Pinpoint the cell where the given text exists, returning its [x, y] midpoint coordinate. 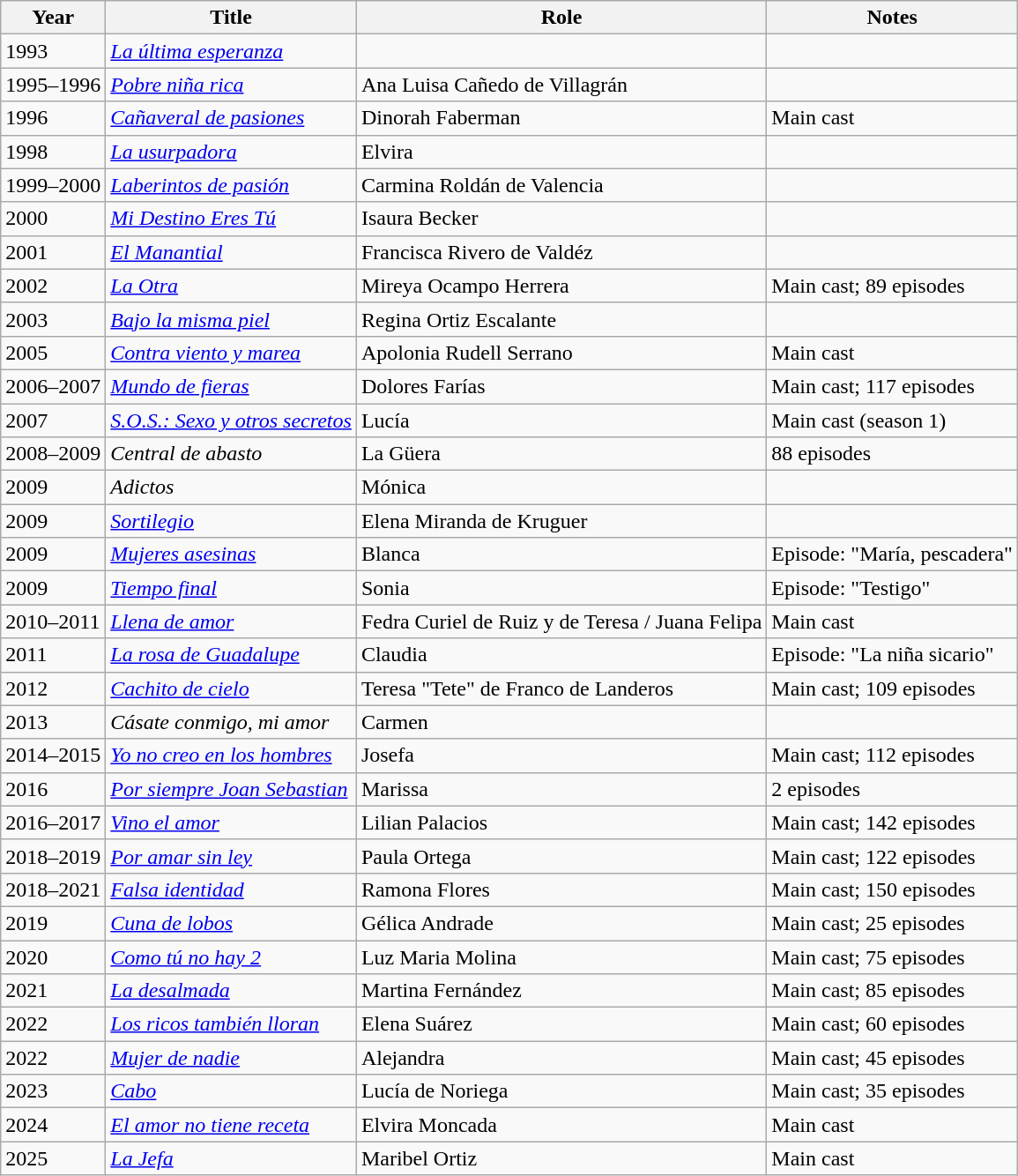
Sortilegio [231, 521]
1996 [53, 118]
2 episodes [892, 789]
2000 [53, 219]
Cabo [231, 1091]
Cachito de cielo [231, 688]
Vino el amor [231, 822]
1995–1996 [53, 85]
1999–2000 [53, 185]
Adictos [231, 488]
Llena de amor [231, 621]
Martina Fernández [561, 991]
Dolores Farías [561, 386]
Elena Suárez [561, 1024]
Main cast; 142 episodes [892, 822]
Tiempo final [231, 588]
Main cast; 117 episodes [892, 386]
Episode: "María, pescadera" [892, 555]
Mi Destino Eres Tú [231, 219]
Como tú no hay 2 [231, 956]
Carmen [561, 722]
Mireya Ocampo Herrera [561, 286]
Claudia [561, 655]
Cañaveral de pasiones [231, 118]
Episode: "Testigo" [892, 588]
Central de abasto [231, 454]
Main cast; 35 episodes [892, 1091]
Elvira Moncada [561, 1125]
La Jefa [231, 1158]
Notes [892, 18]
Teresa "Tete" de Franco de Landeros [561, 688]
Laberintos de pasión [231, 185]
S.O.S.: Sexo y otros secretos [231, 421]
Year [53, 18]
Apolonia Rudell Serrano [561, 353]
Main cast; 112 episodes [892, 755]
Los ricos también lloran [231, 1024]
Ramona Flores [561, 889]
Main cast; 60 episodes [892, 1024]
Paula Ortega [561, 856]
Por siempre Joan Sebastian [231, 789]
Title [231, 18]
1998 [53, 152]
Cuna de lobos [231, 923]
Main cast; 89 episodes [892, 286]
Alejandra [561, 1058]
2002 [53, 286]
Ana Luisa Cañedo de Villagrán [561, 85]
2005 [53, 353]
Elvira [561, 152]
2024 [53, 1125]
Main cast; 25 episodes [892, 923]
1993 [53, 51]
Mujeres asesinas [231, 555]
2011 [53, 655]
Maribel Ortiz [561, 1158]
Mónica [561, 488]
Lucía [561, 421]
2007 [53, 421]
Role [561, 18]
2016 [53, 789]
Main cast; 45 episodes [892, 1058]
La rosa de Guadalupe [231, 655]
La última esperanza [231, 51]
Main cast; 109 episodes [892, 688]
Main cast; 150 episodes [892, 889]
Bajo la misma piel [231, 319]
Main cast; 85 episodes [892, 991]
88 episodes [892, 454]
La Otra [231, 286]
Yo no creo en los hombres [231, 755]
2025 [53, 1158]
2003 [53, 319]
2016–2017 [53, 822]
2018–2019 [53, 856]
Francisca Rivero de Valdéz [561, 252]
Main cast; 122 episodes [892, 856]
La desalmada [231, 991]
Marissa [561, 789]
2021 [53, 991]
Por amar sin ley [231, 856]
2018–2021 [53, 889]
La Güera [561, 454]
Lilian Palacios [561, 822]
Contra viento y marea [231, 353]
2006–2007 [53, 386]
Episode: "La niña sicario" [892, 655]
Main cast; 75 episodes [892, 956]
Mujer de nadie [231, 1058]
2001 [53, 252]
2013 [53, 722]
Fedra Curiel de Ruiz y de Teresa / Juana Felipa [561, 621]
Main cast (season 1) [892, 421]
Luz Maria Molina [561, 956]
Sonia [561, 588]
2008–2009 [53, 454]
Cásate conmigo, mi amor [231, 722]
Dinorah Faberman [561, 118]
Blanca [561, 555]
Pobre niña rica [231, 85]
El amor no tiene receta [231, 1125]
Carmina Roldán de Valencia [561, 185]
2010–2011 [53, 621]
2014–2015 [53, 755]
El Manantial [231, 252]
Isaura Becker [561, 219]
2020 [53, 956]
Josefa [561, 755]
2019 [53, 923]
Mundo de fieras [231, 386]
Falsa identidad [231, 889]
Gélica Andrade [561, 923]
Lucía de Noriega [561, 1091]
2012 [53, 688]
La usurpadora [231, 152]
Elena Miranda de Kruguer [561, 521]
2023 [53, 1091]
Regina Ortiz Escalante [561, 319]
